Return the [X, Y] coordinate for the center point of the cell that contains the specified text.  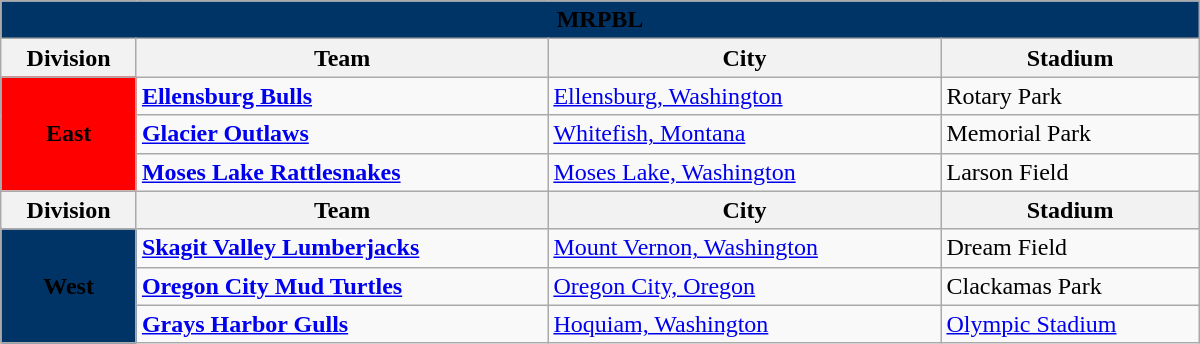
Larson Field [1070, 172]
Moses Lake Rattlesnakes [342, 172]
Rotary Park [1070, 96]
Moses Lake, Washington [744, 172]
East [69, 134]
Oregon City Mud Turtles [342, 286]
Whitefish, Montana [744, 134]
MRPBL [600, 20]
Ellensburg, Washington [744, 96]
Grays Harbor Gulls [342, 324]
Dream Field [1070, 248]
Memorial Park [1070, 134]
Glacier Outlaws [342, 134]
Skagit Valley Lumberjacks [342, 248]
Hoquiam, Washington [744, 324]
West [69, 286]
Clackamas Park [1070, 286]
Mount Vernon, Washington [744, 248]
Oregon City, Oregon [744, 286]
Ellensburg Bulls [342, 96]
Olympic Stadium [1070, 324]
